Determine the (X, Y) coordinate at the center of the cell enclosing the given text.  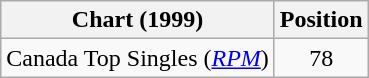
Chart (1999) (138, 20)
Position (321, 20)
Canada Top Singles (RPM) (138, 58)
78 (321, 58)
